Scan for the cell matching the given text and deliver its [X, Y] coordinate at center. 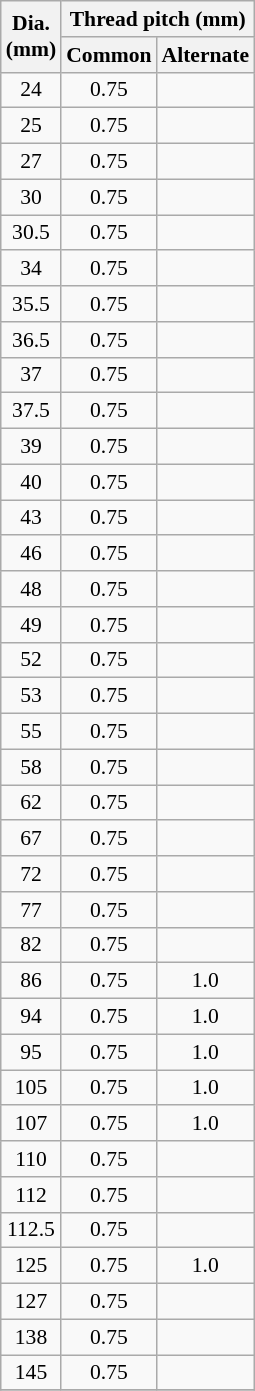
112 [31, 1195]
30.5 [31, 233]
52 [31, 660]
86 [31, 981]
94 [31, 1017]
36.5 [31, 340]
43 [31, 518]
58 [31, 767]
95 [31, 1052]
37 [31, 375]
107 [31, 1124]
110 [31, 1159]
127 [31, 1302]
72 [31, 874]
Thread pitch (mm) [158, 19]
46 [31, 554]
Common [108, 55]
112.5 [31, 1230]
82 [31, 945]
49 [31, 625]
77 [31, 910]
67 [31, 839]
62 [31, 803]
30 [31, 197]
145 [31, 1373]
39 [31, 447]
Alternate [205, 55]
48 [31, 589]
37.5 [31, 411]
24 [31, 90]
25 [31, 126]
35.5 [31, 304]
34 [31, 269]
55 [31, 732]
27 [31, 162]
125 [31, 1266]
40 [31, 482]
105 [31, 1088]
Dia.(mm) [31, 36]
138 [31, 1337]
53 [31, 696]
